Detect which cell encompasses the target text, then output its [x, y] center coordinate. 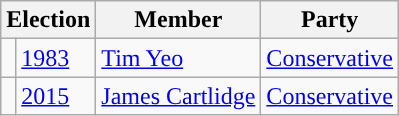
2015 [56, 96]
Tim Yeo [178, 58]
Party [330, 20]
Election [48, 20]
James Cartlidge [178, 96]
1983 [56, 58]
Member [178, 20]
